Find where the given text appears and provide that cell's center as (x, y) coordinate. 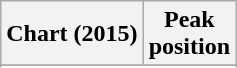
Chart (2015) (72, 34)
Peak position (189, 34)
